Return the [X, Y] coordinate for the center point of the cell that contains the specified text.  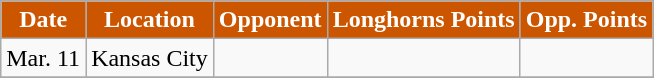
Mar. 11 [44, 58]
Opp. Points [586, 20]
Date [44, 20]
Opponent [270, 20]
Longhorns Points [424, 20]
Location [150, 20]
Kansas City [150, 58]
